Output the [x, y] coordinate of the center of the cell containing the given text.  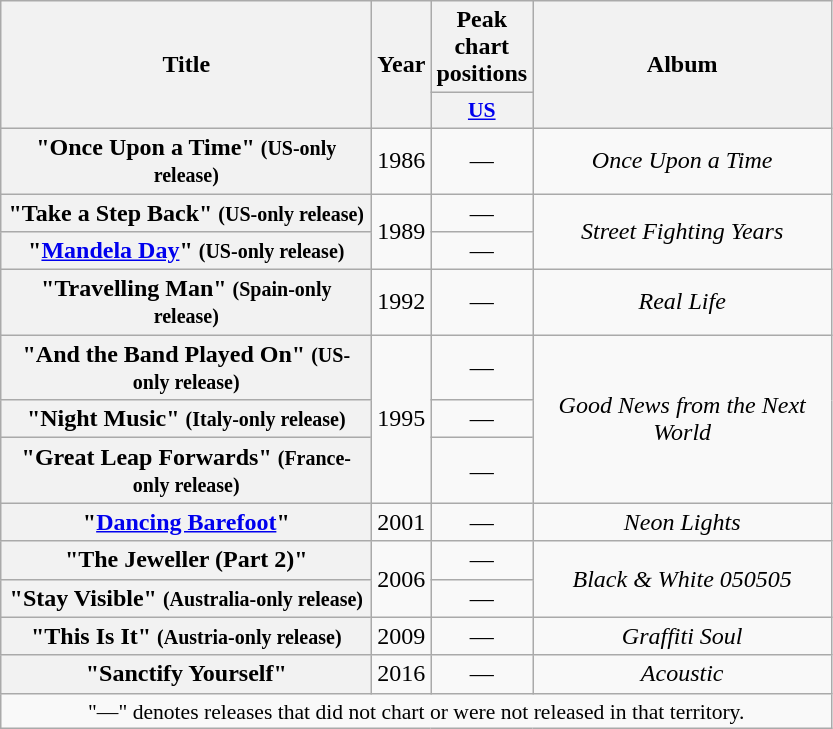
"—" denotes releases that did not chart or were not released in that territory. [416, 711]
Graffiti Soul [682, 636]
US [482, 111]
"And the Band Played On" (US-only release) [186, 368]
1995 [402, 419]
2006 [402, 579]
Title [186, 65]
1992 [402, 302]
"Once Upon a Time" (US-only release) [186, 160]
"Take a Step Back" (US-only release) [186, 213]
"Stay Visible" (Australia-only release) [186, 598]
Once Upon a Time [682, 160]
Album [682, 65]
2001 [402, 522]
"Travelling Man" (Spain-only release) [186, 302]
Year [402, 65]
"This Is It" (Austria-only release) [186, 636]
"Night Music" (Italy-only release) [186, 419]
Black & White 050505 [682, 579]
2016 [402, 674]
Acoustic [682, 674]
"The Jeweller (Part 2)" [186, 560]
Neon Lights [682, 522]
Real Life [682, 302]
2009 [402, 636]
1989 [402, 232]
Good News from the Next World [682, 419]
1986 [402, 160]
Peak chart positions [482, 47]
Street Fighting Years [682, 232]
"Great Leap Forwards" (France-only release) [186, 470]
"Sanctify Yourself" [186, 674]
"Mandela Day" (US-only release) [186, 251]
"Dancing Barefoot" [186, 522]
